For the text-containing cell, return its midpoint in [X, Y] coordinate format. 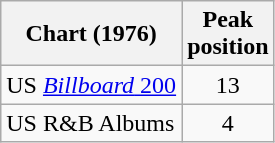
Chart (1976) [92, 34]
US R&B Albums [92, 123]
4 [228, 123]
US Billboard 200 [92, 85]
Peakposition [228, 34]
13 [228, 85]
